Determine the (x, y) coordinate at the center of the cell enclosing the given text.  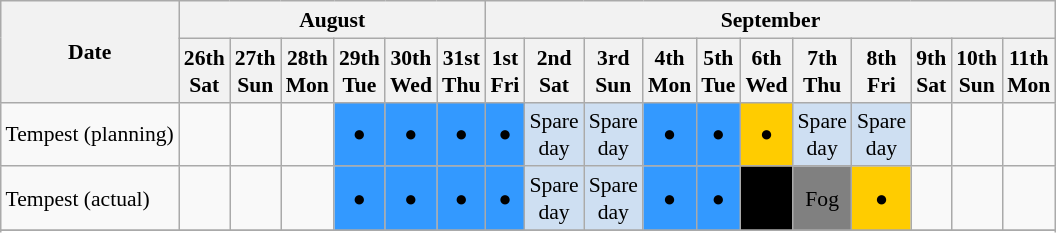
7thThu (822, 70)
Tempest (planning) (90, 134)
3rdSun (614, 70)
9thSat (931, 70)
2ndSat (554, 70)
4thMon (670, 70)
31stThu (462, 70)
5thTue (718, 70)
28thMon (308, 70)
8thFri (882, 70)
September (771, 20)
Fog (822, 198)
Tempest (actual) (90, 198)
August (332, 20)
29thTue (360, 70)
26thSat (204, 70)
27thSun (256, 70)
6thWed (766, 70)
1stFri (506, 70)
30thWed (411, 70)
10thSun (976, 70)
11thMon (1028, 70)
Date (90, 52)
